Capture the cell that displays the provided text and extract its (X, Y) central coordinate. 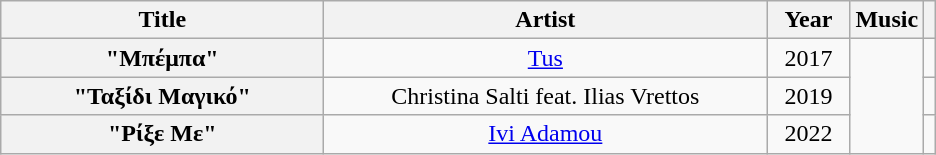
2019 (808, 96)
Artist (546, 20)
"Μπέμπα" (162, 58)
2017 (808, 58)
Tus (546, 58)
Year (808, 20)
Title (162, 20)
"Ταξίδι Μαγικό" (162, 96)
Music (887, 20)
2022 (808, 134)
Ivi Adamou (546, 134)
Christina Salti feat. Ilias Vrettos (546, 96)
"Ρίξε Με" (162, 134)
